Detect which cell encompasses the target text, then output its (x, y) center coordinate. 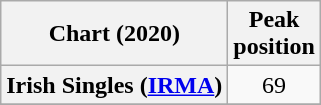
69 (274, 85)
Chart (2020) (114, 34)
Peak position (274, 34)
Irish Singles (IRMA) (114, 85)
